Provide the (X, Y) coordinate of the cell's center where the given text is located.  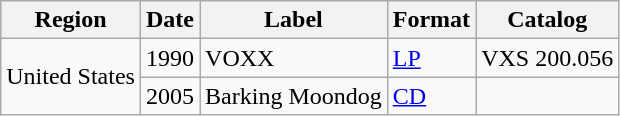
VXS 200.056 (548, 58)
Barking Moondog (294, 96)
Region (71, 20)
Format (431, 20)
Label (294, 20)
Catalog (548, 20)
Date (170, 20)
VOXX (294, 58)
2005 (170, 96)
LP (431, 58)
United States (71, 77)
1990 (170, 58)
CD (431, 96)
